Pinpoint the cell where the given text exists, returning its (X, Y) midpoint coordinate. 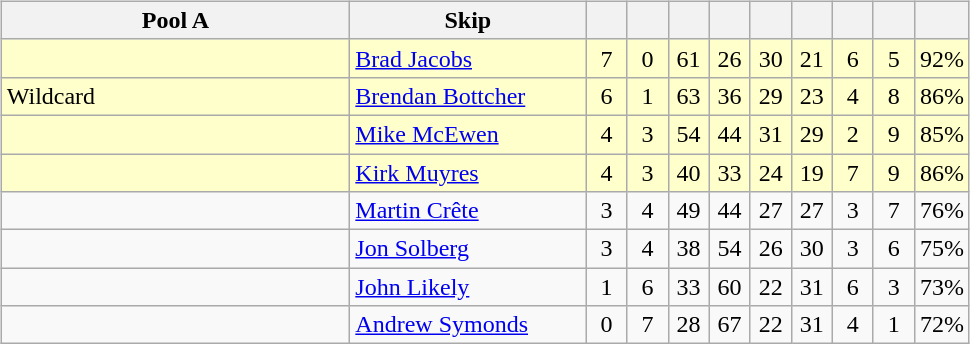
85% (942, 134)
38 (688, 249)
75% (942, 249)
72% (942, 325)
23 (812, 96)
24 (770, 173)
Skip (468, 20)
67 (730, 325)
Andrew Symonds (468, 325)
Pool A (176, 20)
Brad Jacobs (468, 58)
36 (730, 96)
21 (812, 58)
49 (688, 211)
Kirk Muyres (468, 173)
63 (688, 96)
61 (688, 58)
Jon Solberg (468, 249)
19 (812, 173)
73% (942, 287)
Mike McEwen (468, 134)
2 (852, 134)
Brendan Bottcher (468, 96)
5 (894, 58)
Martin Crête (468, 211)
76% (942, 211)
40 (688, 173)
28 (688, 325)
92% (942, 58)
8 (894, 96)
60 (730, 287)
John Likely (468, 287)
Wildcard (176, 96)
